Detect which cell encompasses the target text, then output its [x, y] center coordinate. 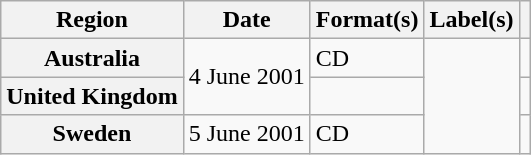
Date [246, 20]
Region [92, 20]
5 June 2001 [246, 134]
Label(s) [472, 20]
United Kingdom [92, 96]
4 June 2001 [246, 77]
Sweden [92, 134]
Australia [92, 58]
Format(s) [367, 20]
